Provide the (X, Y) coordinate of the cell's center where the given text is located.  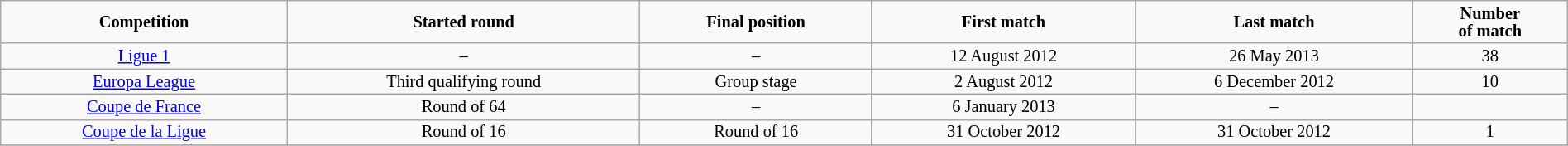
6 January 2013 (1003, 106)
Round of 64 (463, 106)
26 May 2013 (1274, 56)
6 December 2012 (1274, 81)
Group stage (756, 81)
Coupe de la Ligue (144, 133)
38 (1490, 56)
First match (1003, 22)
Numberof match (1490, 22)
1 (1490, 133)
12 August 2012 (1003, 56)
Europa League (144, 81)
Last match (1274, 22)
Final position (756, 22)
Ligue 1 (144, 56)
Coupe de France (144, 106)
2 August 2012 (1003, 81)
Third qualifying round (463, 81)
10 (1490, 81)
Started round (463, 22)
Competition (144, 22)
